Find where the given text appears and provide that cell's center as (x, y) coordinate. 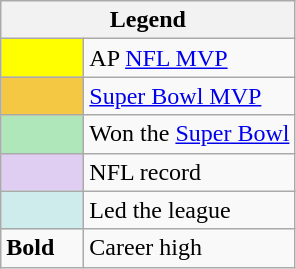
NFL record (190, 172)
AP NFL MVP (190, 58)
Won the Super Bowl (190, 134)
Legend (148, 20)
Bold (42, 248)
Super Bowl MVP (190, 96)
Career high (190, 248)
Led the league (190, 210)
